Capture the cell that displays the provided text and extract its [X, Y] central coordinate. 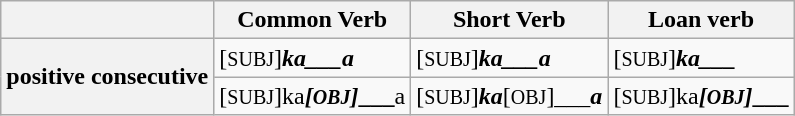
[SUBJ]ka[OBJ]___ [701, 96]
positive consecutive [108, 77]
Loan verb [701, 20]
Short Verb [510, 20]
[SUBJ]ka___ [701, 58]
Common Verb [312, 20]
